Provide the [x, y] coordinate of the cell's center where the given text is located.  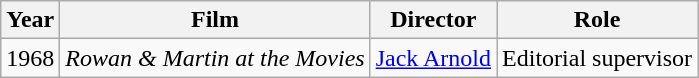
Jack Arnold [433, 58]
Film [215, 20]
Director [433, 20]
Rowan & Martin at the Movies [215, 58]
Editorial supervisor [598, 58]
Role [598, 20]
Year [30, 20]
1968 [30, 58]
